Output the [X, Y] coordinate of the center of the cell containing the given text.  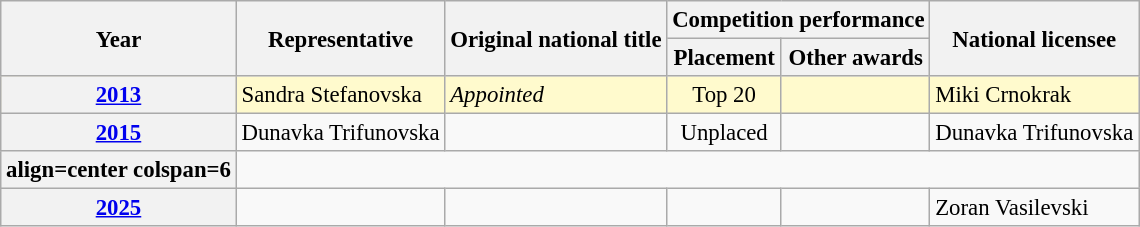
Placement [724, 58]
2025 [118, 208]
Year [118, 38]
Appointed [556, 95]
Miki Crnokrak [1034, 95]
Representative [340, 38]
Sandra Stefanovska [340, 95]
align=center colspan=6 [118, 170]
Other awards [856, 58]
Top 20 [724, 95]
Original national title [556, 38]
2013 [118, 95]
Unplaced [724, 133]
2015 [118, 133]
Zoran Vasilevski [1034, 208]
National licensee [1034, 38]
Competition performance [798, 20]
